From the cell containing the given text, extract its center point as (x, y) coordinate. 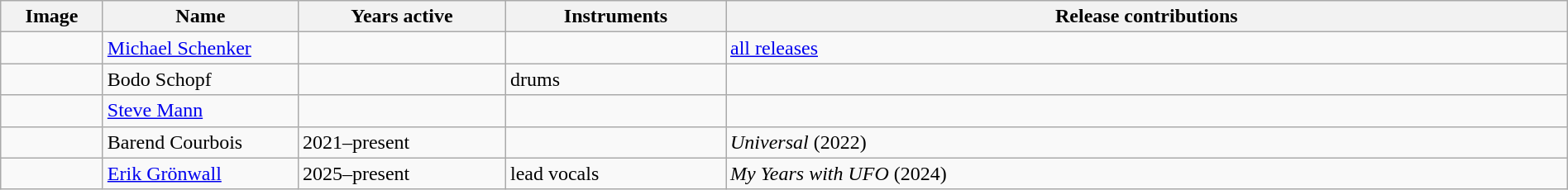
drums (615, 79)
Name (200, 17)
Instruments (615, 17)
Bodo Schopf (200, 79)
Barend Courbois (200, 142)
lead vocals (615, 173)
all releases (1147, 48)
Image (52, 17)
Universal (2022) (1147, 142)
Release contributions (1147, 17)
2021–present (402, 142)
Years active (402, 17)
Steve Mann (200, 111)
2025–present (402, 173)
My Years with UFO (2024) (1147, 173)
Erik Grönwall (200, 173)
Michael Schenker (200, 48)
